Find where the given text appears and provide that cell's center as (X, Y) coordinate. 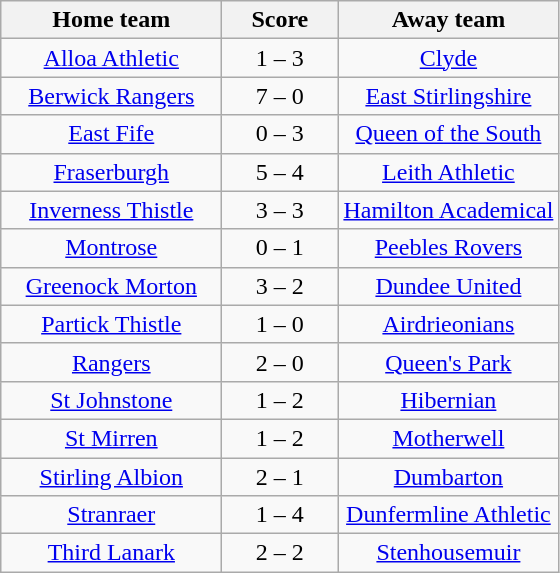
Rangers (112, 362)
Home team (112, 20)
1 – 4 (280, 515)
Montrose (112, 248)
Hamilton Academical (448, 210)
Queen of the South (448, 134)
Clyde (448, 58)
East Fife (112, 134)
3 – 3 (280, 210)
Away team (448, 20)
Alloa Athletic (112, 58)
Dundee United (448, 286)
St Johnstone (112, 400)
Hibernian (448, 400)
Score (280, 20)
Queen's Park (448, 362)
Fraserburgh (112, 172)
Dunfermline Athletic (448, 515)
East Stirlingshire (448, 96)
2 – 0 (280, 362)
Leith Athletic (448, 172)
Stirling Albion (112, 477)
0 – 1 (280, 248)
2 – 2 (280, 553)
1 – 3 (280, 58)
Airdrieonians (448, 324)
Peebles Rovers (448, 248)
Partick Thistle (112, 324)
Inverness Thistle (112, 210)
1 – 0 (280, 324)
Berwick Rangers (112, 96)
Greenock Morton (112, 286)
Stranraer (112, 515)
Dumbarton (448, 477)
Third Lanark (112, 553)
St Mirren (112, 438)
7 – 0 (280, 96)
5 – 4 (280, 172)
Motherwell (448, 438)
0 – 3 (280, 134)
3 – 2 (280, 286)
Stenhousemuir (448, 553)
2 – 1 (280, 477)
